Capture the cell that displays the provided text and extract its (X, Y) central coordinate. 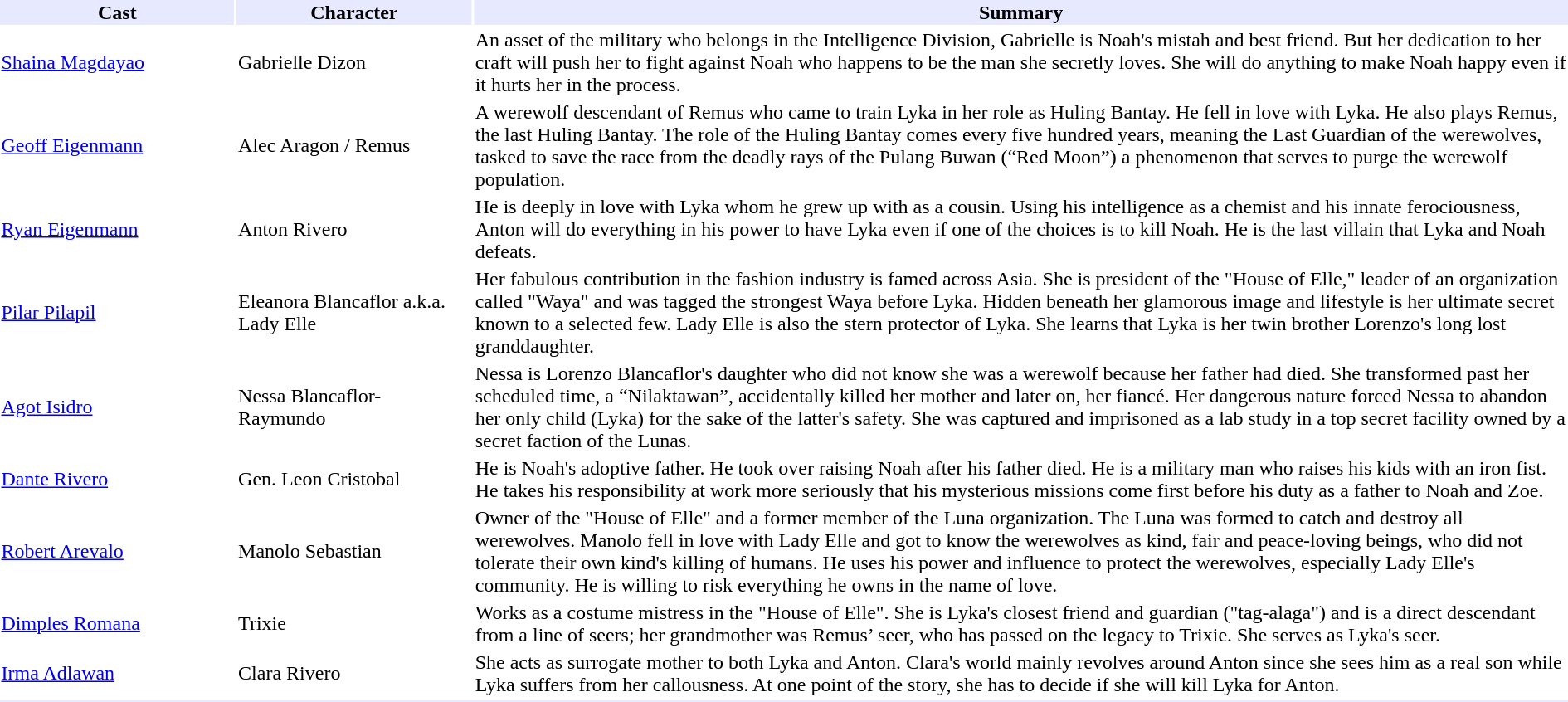
Dante Rivero (118, 480)
Irma Adlawan (118, 674)
Nessa Blancaflor- Raymundo (355, 407)
Alec Aragon / Remus (355, 146)
Cast (118, 12)
Geoff Eigenmann (118, 146)
Dimples Romana (118, 624)
Pilar Pilapil (118, 312)
Summary (1020, 12)
Manolo Sebastian (355, 551)
Gen. Leon Cristobal (355, 480)
Shaina Magdayao (118, 62)
Trixie (355, 624)
Ryan Eigenmann (118, 229)
Gabrielle Dizon (355, 62)
Anton Rivero (355, 229)
Clara Rivero (355, 674)
Agot Isidro (118, 407)
Robert Arevalo (118, 551)
Eleanora Blancaflor a.k.a. Lady Elle (355, 312)
Character (355, 12)
